Provide the [x, y] coordinate of the cell's center where the given text is located.  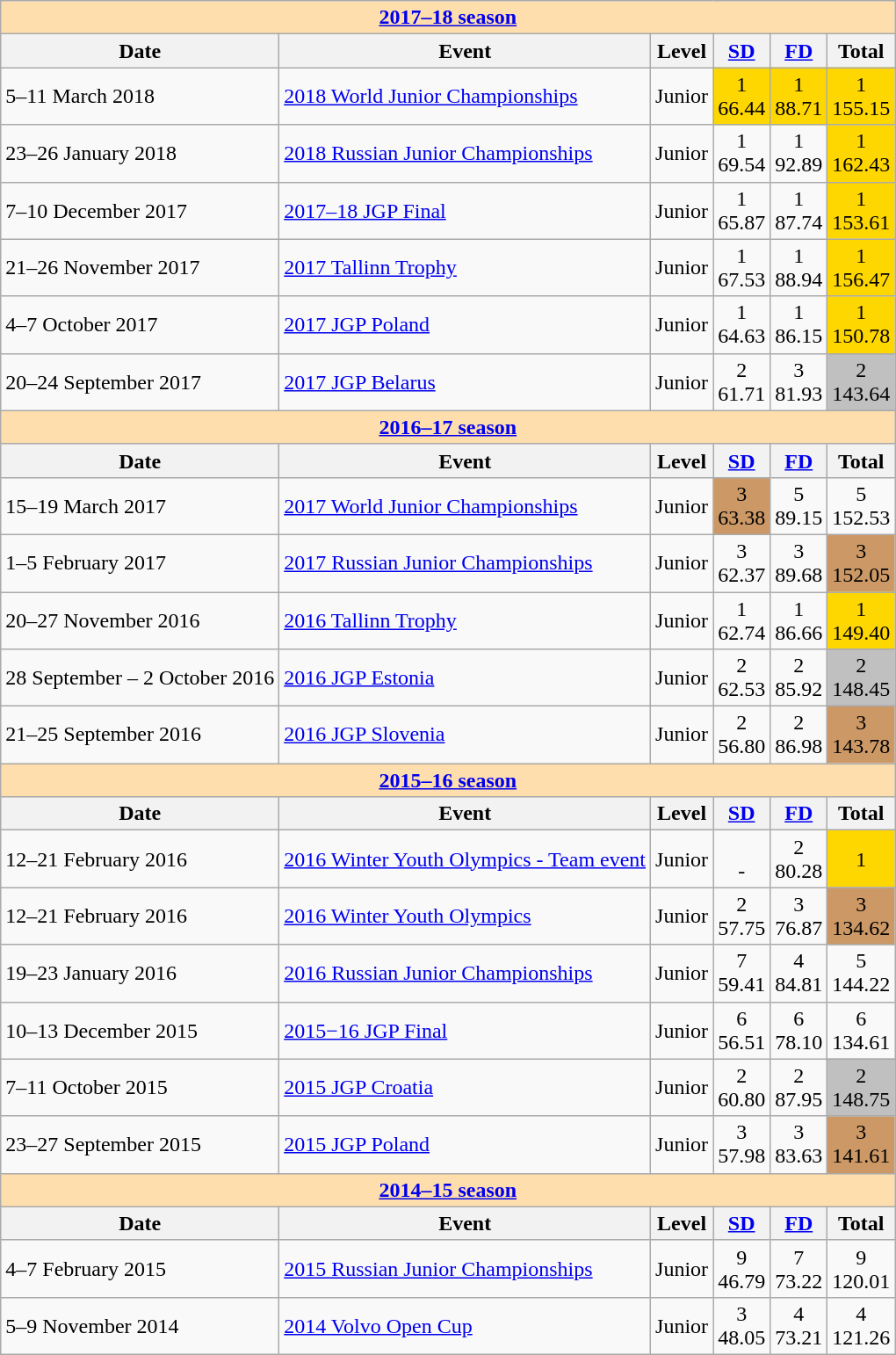
1 153.61 [861, 211]
2018 Russian Junior Championships [466, 153]
2 57.75 [741, 916]
2014–15 season [448, 1190]
2 85.92 [799, 678]
10–13 December 2015 [141, 1030]
3 63.38 [741, 506]
3 134.62 [861, 916]
2018 World Junior Championships [466, 97]
1 88.94 [799, 267]
1 66.44 [741, 97]
3 141.61 [861, 1144]
- [741, 859]
4–7 February 2015 [141, 1269]
7 59.41 [741, 974]
23–26 January 2018 [141, 153]
2016–17 season [448, 427]
1 150.78 [861, 325]
2 86.98 [799, 735]
1 156.47 [861, 267]
19–23 January 2016 [141, 974]
2016 Winter Youth Olympics [466, 916]
20–24 September 2017 [141, 381]
2016 JGP Slovenia [466, 735]
5–11 March 2018 [141, 97]
1–5 February 2017 [141, 562]
2016 Winter Youth Olympics - Team event [466, 859]
2016 Tallinn Trophy [466, 620]
6 78.10 [799, 1030]
1 69.54 [741, 153]
2 56.80 [741, 735]
3 143.78 [861, 735]
2017 JGP Poland [466, 325]
3 152.05 [861, 562]
2017–18 season [448, 18]
4 84.81 [799, 974]
7–11 October 2015 [141, 1088]
2 87.95 [799, 1088]
2 62.53 [741, 678]
1 65.87 [741, 211]
3 62.37 [741, 562]
5–9 November 2014 [141, 1325]
21–25 September 2016 [141, 735]
1 86.15 [799, 325]
2017 JGP Belarus [466, 381]
1 87.74 [799, 211]
3 89.68 [799, 562]
2015 JGP Poland [466, 1144]
3 83.63 [799, 1144]
3 57.98 [741, 1144]
2014 Volvo Open Cup [466, 1325]
5 144.22 [861, 974]
20–27 November 2016 [141, 620]
2 80.28 [799, 859]
1 155.15 [861, 97]
2015 JGP Croatia [466, 1088]
5 152.53 [861, 506]
2015–16 season [448, 780]
2017–18 JGP Final [466, 211]
1 149.40 [861, 620]
2 148.45 [861, 678]
7–10 December 2017 [141, 211]
3 76.87 [799, 916]
15–19 March 2017 [141, 506]
1 162.43 [861, 153]
9 120.01 [861, 1269]
7 73.22 [799, 1269]
2017 Tallinn Trophy [466, 267]
5 89.15 [799, 506]
1 62.74 [741, 620]
2015−16 JGP Final [466, 1030]
1 88.71 [799, 97]
3 48.05 [741, 1325]
1 [861, 859]
4 73.21 [799, 1325]
23–27 September 2015 [141, 1144]
6 56.51 [741, 1030]
2016 Russian Junior Championships [466, 974]
2016 JGP Estonia [466, 678]
2 61.71 [741, 381]
1 92.89 [799, 153]
2015 Russian Junior Championships [466, 1269]
6 134.61 [861, 1030]
1 86.66 [799, 620]
1 64.63 [741, 325]
4 121.26 [861, 1325]
2 143.64 [861, 381]
28 September – 2 October 2016 [141, 678]
3 81.93 [799, 381]
21–26 November 2017 [141, 267]
9 46.79 [741, 1269]
2017 World Junior Championships [466, 506]
2017 Russian Junior Championships [466, 562]
2 60.80 [741, 1088]
4–7 October 2017 [141, 325]
2 148.75 [861, 1088]
1 67.53 [741, 267]
